Provide the (x, y) coordinate of the cell's center where the given text is located.  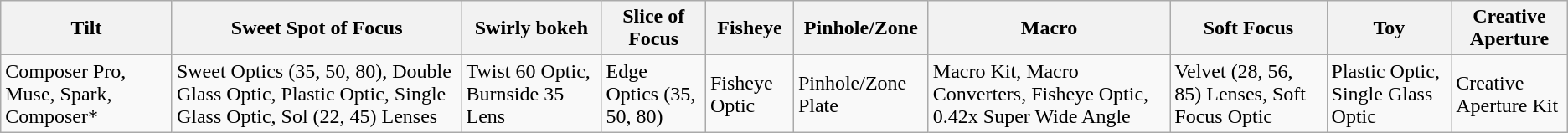
Tilt (87, 28)
Macro Kit, Macro Converters, Fisheye Optic, 0.42x Super Wide Angle (1049, 94)
Swirly bokeh (531, 28)
Pinhole/Zone (861, 28)
Soft Focus (1248, 28)
Slice of Focus (653, 28)
Fisheye Optic (749, 94)
Composer Pro, Muse, Spark, Composer* (87, 94)
Creative Aperture (1509, 28)
Twist 60 Optic, Burnside 35 Lens (531, 94)
Velvet (28, 56, 85) Lenses, Soft Focus Optic (1248, 94)
Toy (1389, 28)
Sweet Optics (35, 50, 80), Double Glass Optic, Plastic Optic, Single Glass Optic, Sol (22, 45) Lenses (317, 94)
Creative Aperture Kit (1509, 94)
Edge Optics (35, 50, 80) (653, 94)
Plastic Optic, Single Glass Optic (1389, 94)
Fisheye (749, 28)
Sweet Spot of Focus (317, 28)
Macro (1049, 28)
Pinhole/Zone Plate (861, 94)
